Capture the cell that displays the provided text and extract its [X, Y] central coordinate. 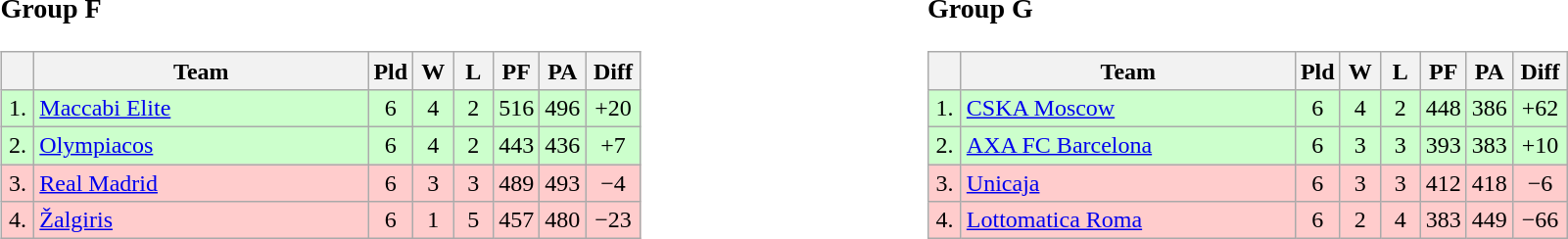
443 [517, 146]
+7 [613, 146]
516 [517, 108]
489 [517, 183]
Unicaja [1128, 183]
412 [1444, 183]
+10 [1540, 146]
5 [474, 220]
Real Madrid [202, 183]
−23 [613, 220]
AXA FC Barcelona [1128, 146]
−4 [613, 183]
393 [1444, 146]
Žalgiris [202, 220]
−66 [1540, 220]
448 [1444, 108]
+62 [1540, 108]
480 [562, 220]
386 [1489, 108]
CSKA Moscow [1128, 108]
−6 [1540, 183]
+20 [613, 108]
Lottomatica Roma [1128, 220]
418 [1489, 183]
Maccabi Elite [202, 108]
1 [433, 220]
493 [562, 183]
496 [562, 108]
449 [1489, 220]
Olympiacos [202, 146]
436 [562, 146]
457 [517, 220]
